Output the (X, Y) coordinate of the center of the cell containing the given text.  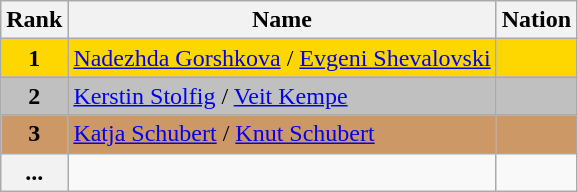
Kerstin Stolfig / Veit Kempe (282, 96)
1 (34, 58)
Nadezhda Gorshkova / Evgeni Shevalovski (282, 58)
Name (282, 20)
Nation (536, 20)
Katja Schubert / Knut Schubert (282, 134)
... (34, 172)
3 (34, 134)
Rank (34, 20)
2 (34, 96)
